Output the [X, Y] coordinate of the center of the cell containing the given text.  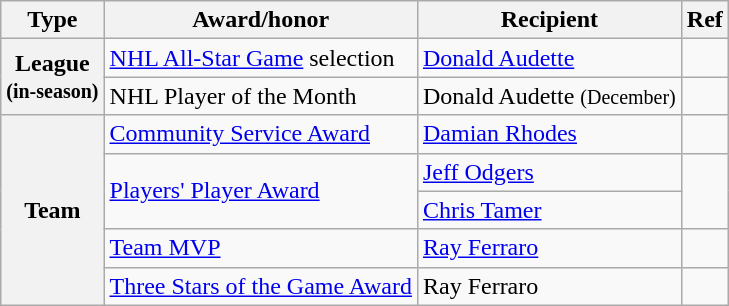
Community Service Award [260, 134]
Team [52, 210]
NHL All-Star Game selection [260, 58]
Donald Audette (December) [549, 96]
NHL Player of the Month [260, 96]
League(in-season) [52, 77]
Award/honor [260, 20]
Jeff Odgers [549, 172]
Damian Rhodes [549, 134]
Donald Audette [549, 58]
Players' Player Award [260, 191]
Type [52, 20]
Chris Tamer [549, 210]
Three Stars of the Game Award [260, 286]
Team MVP [260, 248]
Recipient [549, 20]
Ref [704, 20]
